Pinpoint the cell where the given text exists, returning its (x, y) midpoint coordinate. 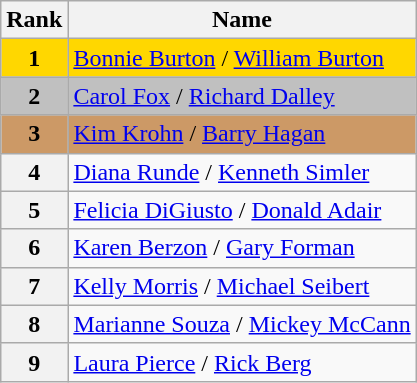
4 (34, 172)
8 (34, 324)
1 (34, 58)
5 (34, 210)
7 (34, 286)
3 (34, 134)
9 (34, 362)
Marianne Souza / Mickey McCann (242, 324)
Kelly Morris / Michael Seibert (242, 286)
Karen Berzon / Gary Forman (242, 248)
Name (242, 20)
Felicia DiGiusto / Donald Adair (242, 210)
Rank (34, 20)
Diana Runde / Kenneth Simler (242, 172)
Kim Krohn / Barry Hagan (242, 134)
6 (34, 248)
Carol Fox / Richard Dalley (242, 96)
Laura Pierce / Rick Berg (242, 362)
Bonnie Burton / William Burton (242, 58)
2 (34, 96)
